Determine the [X, Y] coordinate at the center of the cell enclosing the given text.  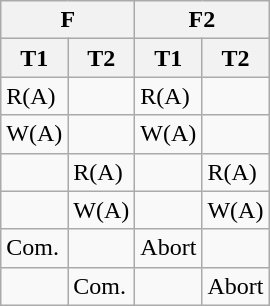
F [68, 20]
F2 [202, 20]
